Extract the (x, y) coordinate from the center of the cell holding the provided text.  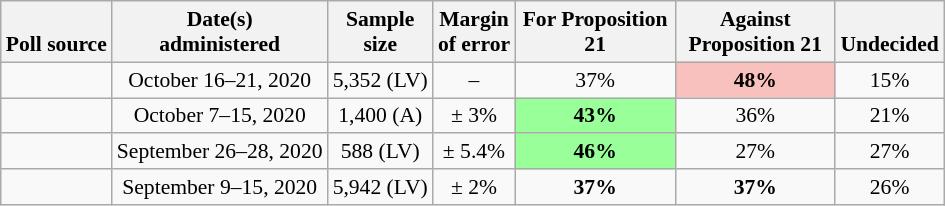
September 26–28, 2020 (220, 152)
Undecided (889, 32)
43% (595, 116)
– (474, 80)
October 7–15, 2020 (220, 116)
21% (889, 116)
October 16–21, 2020 (220, 80)
± 3% (474, 116)
1,400 (A) (380, 116)
26% (889, 187)
15% (889, 80)
36% (755, 116)
588 (LV) (380, 152)
Date(s)administered (220, 32)
September 9–15, 2020 (220, 187)
5,942 (LV) (380, 187)
± 2% (474, 187)
5,352 (LV) (380, 80)
± 5.4% (474, 152)
Against Proposition 21 (755, 32)
46% (595, 152)
Marginof error (474, 32)
48% (755, 80)
Poll source (56, 32)
For Proposition 21 (595, 32)
Samplesize (380, 32)
